Capture the cell that displays the provided text and extract its [x, y] central coordinate. 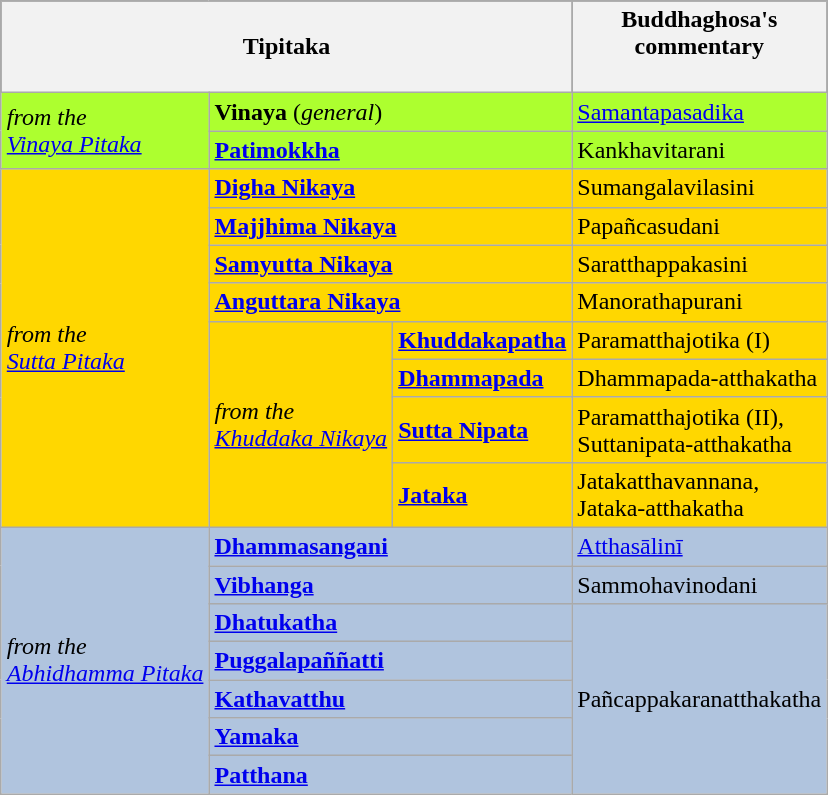
Dhatukatha [390, 623]
Anguttara Nikaya [390, 302]
Vibhanga [390, 585]
Buddhaghosa'scommentary [700, 47]
Samantapasadika [700, 112]
Sumangalavilasini [700, 188]
Sutta Nipata [482, 430]
Tipitaka [286, 47]
Paramatthajotika (II),Suttanipata-atthakatha [700, 430]
Dhammasangani [390, 546]
Papañcasudani [700, 226]
Digha Nikaya [390, 188]
Pañcappakaranatthakatha [700, 699]
Saratthappakasini [700, 264]
Kankhavitarani [700, 150]
from theAbhidhamma Pitaka [105, 660]
Dhammapada [482, 378]
Manorathapurani [700, 302]
Yamaka [390, 737]
Samyutta Nikaya [390, 264]
Jataka [482, 494]
Patthana [390, 775]
Jatakatthavannana,Jataka-atthakatha [700, 494]
Kathavatthu [390, 699]
from theKhuddaka Nikaya [301, 424]
Majjhima Nikaya [390, 226]
Patimokkha [390, 150]
Sammohavinodani [700, 585]
Puggalapaññatti [390, 661]
from theSutta Pitaka [105, 348]
Dhammapada-atthakatha [700, 378]
from theVinaya Pitaka [105, 131]
Atthasālinī [700, 546]
Vinaya (general) [390, 112]
Khuddakapatha [482, 340]
Paramatthajotika (I) [700, 340]
